Provide the (x, y) coordinate of the cell's center where the given text is located.  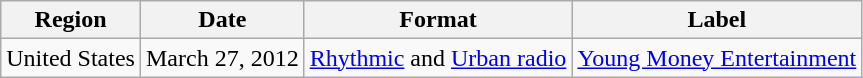
Rhythmic and Urban radio (438, 58)
Format (438, 20)
Label (717, 20)
March 27, 2012 (222, 58)
Young Money Entertainment (717, 58)
Region (71, 20)
United States (71, 58)
Date (222, 20)
